Identify which cell holds the provided text, then report its (X, Y) central coordinate. 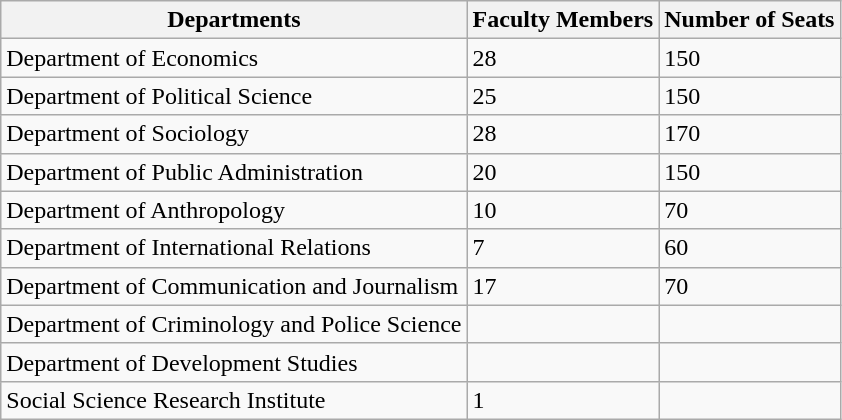
Faculty Members (563, 20)
Department of Economics (234, 58)
20 (563, 172)
60 (750, 248)
Department of Political Science (234, 96)
25 (563, 96)
1 (563, 400)
Social Science Research Institute (234, 400)
Department of Criminology and Police Science (234, 324)
7 (563, 248)
17 (563, 286)
Department of Public Administration (234, 172)
Department of Sociology (234, 134)
Number of Seats (750, 20)
Department of Communication and Journalism (234, 286)
170 (750, 134)
Department of International Relations (234, 248)
Departments (234, 20)
Department of Anthropology (234, 210)
Department of Development Studies (234, 362)
10 (563, 210)
